Return [X, Y] of the center of cell containing provided text 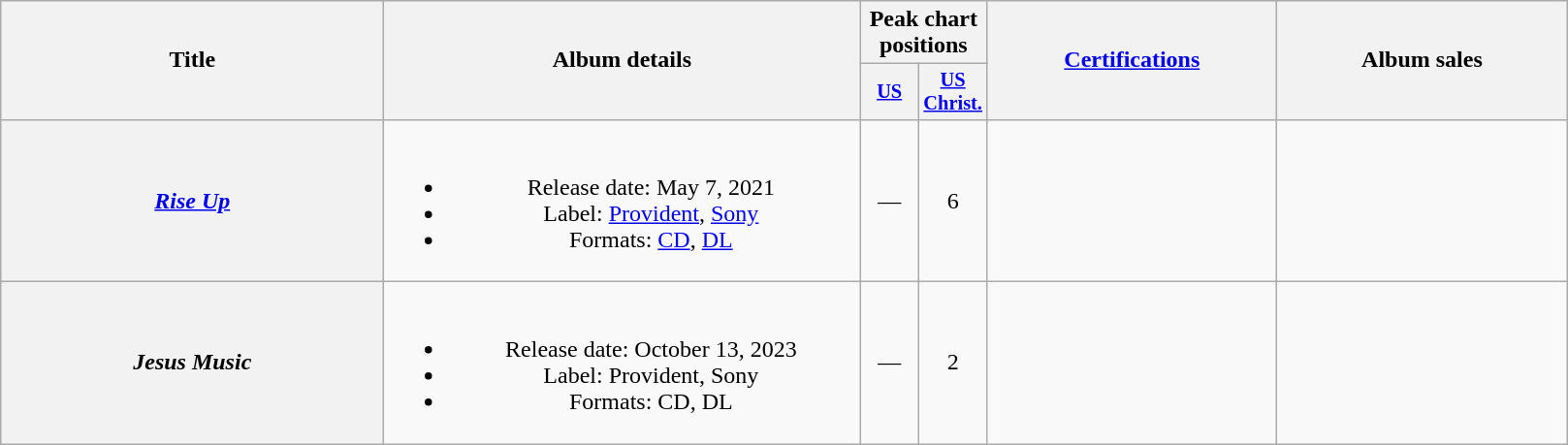
Peak chart positions [923, 33]
Album details [623, 60]
Jesus Music [192, 363]
Release date: October 13, 2023Label: Provident, SonyFormats: CD, DL [623, 363]
Release date: May 7, 2021Label: Provident, SonyFormats: CD, DL [623, 200]
Title [192, 60]
6 [953, 200]
USChrist. [953, 92]
Certifications [1133, 60]
US [890, 92]
Album sales [1422, 60]
2 [953, 363]
Rise Up [192, 200]
